Identify which cell holds the provided text, then report its [X, Y] central coordinate. 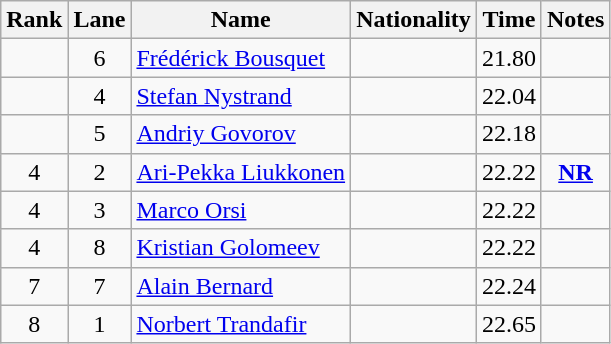
Name [241, 20]
Marco Orsi [241, 210]
22.04 [508, 96]
Frédérick Bousquet [241, 58]
5 [100, 134]
Lane [100, 20]
Alain Bernard [241, 286]
3 [100, 210]
21.80 [508, 58]
1 [100, 324]
22.24 [508, 286]
Nationality [414, 20]
Stefan Nystrand [241, 96]
Time [508, 20]
Rank [34, 20]
Andriy Govorov [241, 134]
Ari-Pekka Liukkonen [241, 172]
Norbert Trandafir [241, 324]
22.18 [508, 134]
Kristian Golomeev [241, 248]
6 [100, 58]
22.65 [508, 324]
NR [575, 172]
2 [100, 172]
Notes [575, 20]
